Return (X, Y) of the center of cell containing provided text 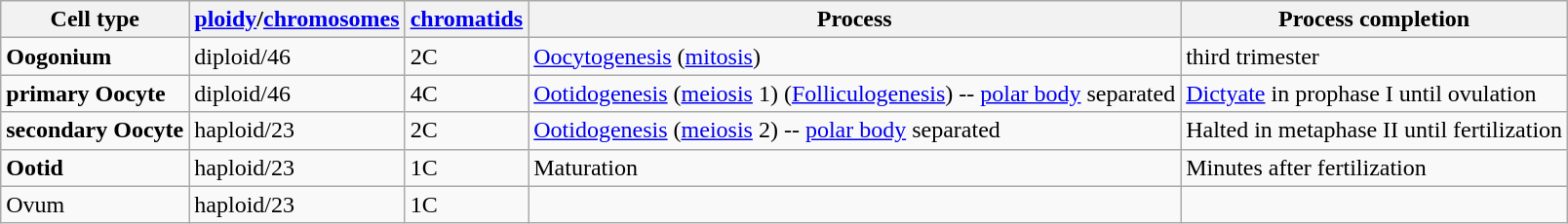
Process completion (1375, 19)
Ootidogenesis (meiosis 2) -- polar body separated (854, 131)
Process (854, 19)
secondary Oocyte (96, 131)
primary Oocyte (96, 93)
Oocytogenesis (mitosis) (854, 56)
Ovum (96, 205)
Ootid (96, 168)
Maturation (854, 168)
ploidy/chromosomes (296, 19)
4C (466, 93)
Oogonium (96, 56)
third trimester (1375, 56)
Minutes after fertilization (1375, 168)
Dictyate in prophase I until ovulation (1375, 93)
chromatids (466, 19)
Halted in metaphase II until fertilization (1375, 131)
Cell type (96, 19)
Ootidogenesis (meiosis 1) (Folliculogenesis) -- polar body separated (854, 93)
